Scan for the cell matching the given text and deliver its (X, Y) coordinate at center. 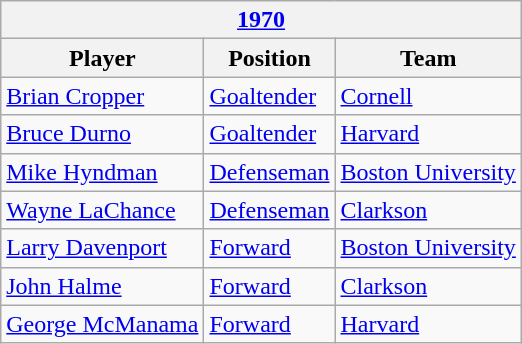
John Halme (102, 286)
Player (102, 58)
Mike Hyndman (102, 172)
Bruce Durno (102, 134)
Wayne LaChance (102, 210)
Cornell (428, 96)
Team (428, 58)
Brian Cropper (102, 96)
Position (270, 58)
1970 (262, 20)
George McManama (102, 324)
Larry Davenport (102, 248)
